For the text-containing cell, return its midpoint in (x, y) coordinate format. 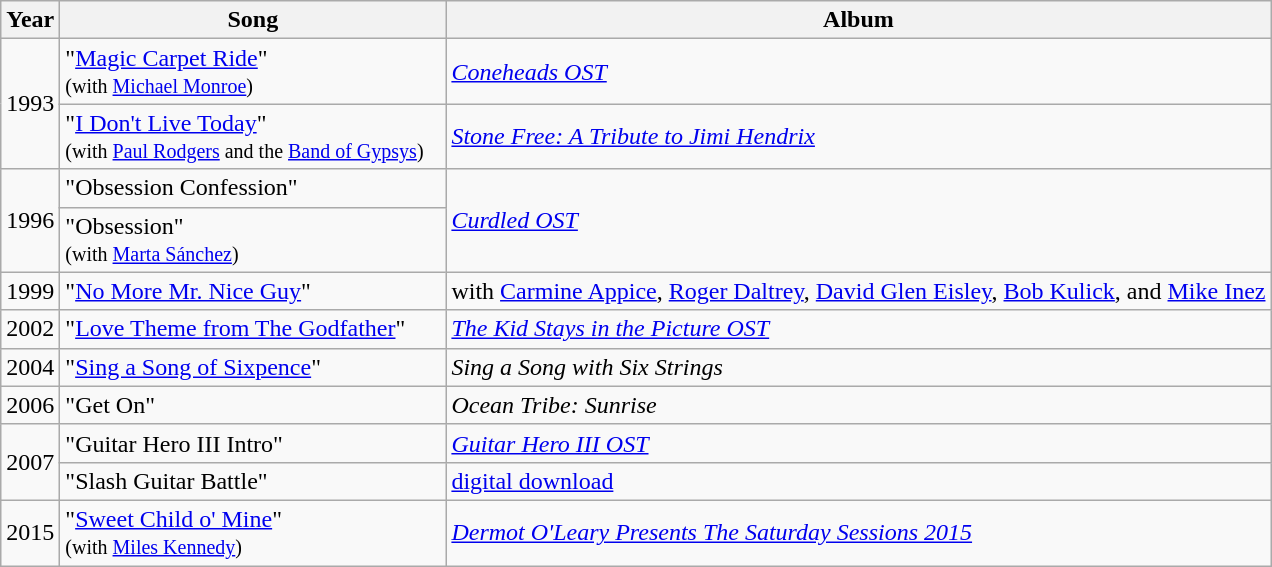
with Carmine Appice, Roger Daltrey, David Glen Eisley, Bob Kulick, and Mike Inez (858, 291)
"Guitar Hero III Intro" (253, 443)
Dermot O'Leary Presents The Saturday Sessions 2015 (858, 532)
2007 (30, 462)
1996 (30, 220)
The Kid Stays in the Picture OST (858, 329)
Album (858, 20)
Sing a Song with Six Strings (858, 367)
Song (253, 20)
Guitar Hero III OST (858, 443)
"Sweet Child o' Mine"(with Miles Kennedy) (253, 532)
Year (30, 20)
"Get On" (253, 405)
"I Don't Live Today"(with Paul Rodgers and the Band of Gypsys) (253, 136)
Coneheads OST (858, 72)
"Obsession Confession" (253, 188)
"Obsession"(with Marta Sánchez) (253, 240)
"Sing a Song of Sixpence" (253, 367)
2006 (30, 405)
Ocean Tribe: Sunrise (858, 405)
"Slash Guitar Battle" (253, 481)
1999 (30, 291)
"No More Mr. Nice Guy" (253, 291)
1993 (30, 104)
"Magic Carpet Ride"(with Michael Monroe) (253, 72)
Stone Free: A Tribute to Jimi Hendrix (858, 136)
2004 (30, 367)
Curdled OST (858, 220)
2015 (30, 532)
2002 (30, 329)
"Love Theme from The Godfather" (253, 329)
digital download (858, 481)
